Scan for the cell matching the given text and deliver its (X, Y) coordinate at center. 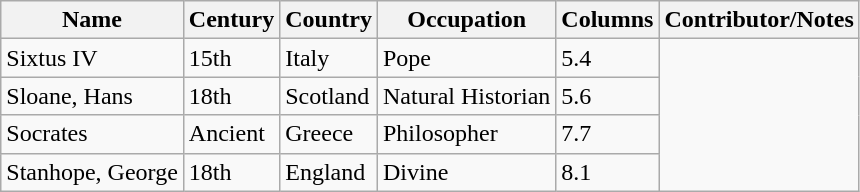
Sloane, Hans (92, 96)
Contributor/Notes (759, 20)
Country (329, 20)
Scotland (329, 96)
Occupation (466, 20)
Natural Historian (466, 96)
7.7 (608, 134)
5.4 (608, 58)
Stanhope, George (92, 172)
15th (231, 58)
Greece (329, 134)
Divine (466, 172)
Sixtus IV (92, 58)
England (329, 172)
Socrates (92, 134)
5.6 (608, 96)
Columns (608, 20)
Ancient (231, 134)
Century (231, 20)
Name (92, 20)
8.1 (608, 172)
Philosopher (466, 134)
Italy (329, 58)
Pope (466, 58)
